From the cell containing the given text, extract its center point as [X, Y] coordinate. 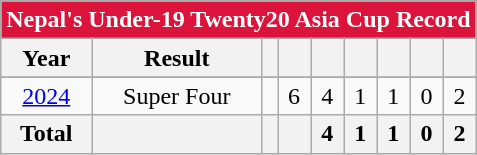
Result [177, 58]
Total [46, 134]
Nepal's Under-19 Twenty20 Asia Cup Record [238, 20]
Super Four [177, 96]
6 [294, 96]
2024 [46, 96]
Year [46, 58]
